Search for the cell housing the specified text and yield its (x, y) center coordinate. 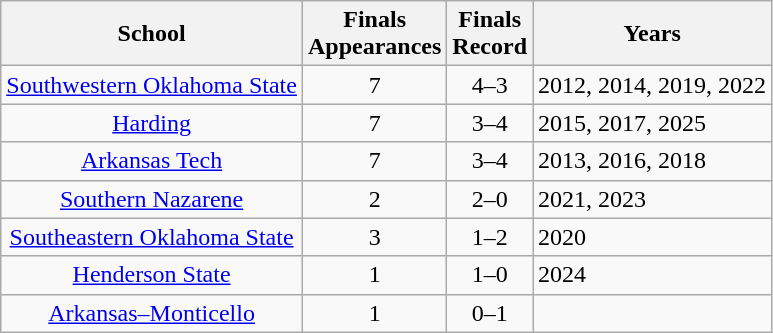
Southeastern Oklahoma State (152, 237)
FinalsRecord (490, 34)
FinalsAppearances (374, 34)
4–3 (490, 85)
2021, 2023 (652, 199)
School (152, 34)
2013, 2016, 2018 (652, 161)
Years (652, 34)
2020 (652, 237)
1–2 (490, 237)
2015, 2017, 2025 (652, 123)
2012, 2014, 2019, 2022 (652, 85)
0–1 (490, 313)
Southern Nazarene (152, 199)
Harding (152, 123)
1–0 (490, 275)
3 (374, 237)
Southwestern Oklahoma State (152, 85)
Arkansas–Monticello (152, 313)
2024 (652, 275)
Henderson State (152, 275)
Arkansas Tech (152, 161)
2–0 (490, 199)
2 (374, 199)
